Scan for the cell matching the given text and deliver its (x, y) coordinate at center. 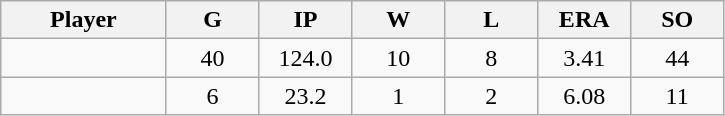
11 (678, 96)
6.08 (584, 96)
6 (212, 96)
G (212, 20)
124.0 (306, 58)
W (398, 20)
L (492, 20)
8 (492, 58)
SO (678, 20)
ERA (584, 20)
1 (398, 96)
2 (492, 96)
IP (306, 20)
40 (212, 58)
3.41 (584, 58)
23.2 (306, 96)
Player (84, 20)
44 (678, 58)
10 (398, 58)
